Return [X, Y] of the center of cell containing provided text 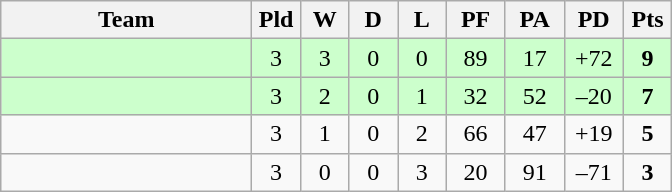
W [324, 20]
+19 [594, 134]
5 [648, 134]
66 [476, 134]
52 [534, 96]
47 [534, 134]
PF [476, 20]
PA [534, 20]
D [374, 20]
7 [648, 96]
91 [534, 172]
20 [476, 172]
Pld [276, 20]
PD [594, 20]
L [422, 20]
–71 [594, 172]
Pts [648, 20]
32 [476, 96]
Team [126, 20]
–20 [594, 96]
9 [648, 58]
17 [534, 58]
+72 [594, 58]
89 [476, 58]
